Output the [x, y] coordinate of the center of the cell containing the given text.  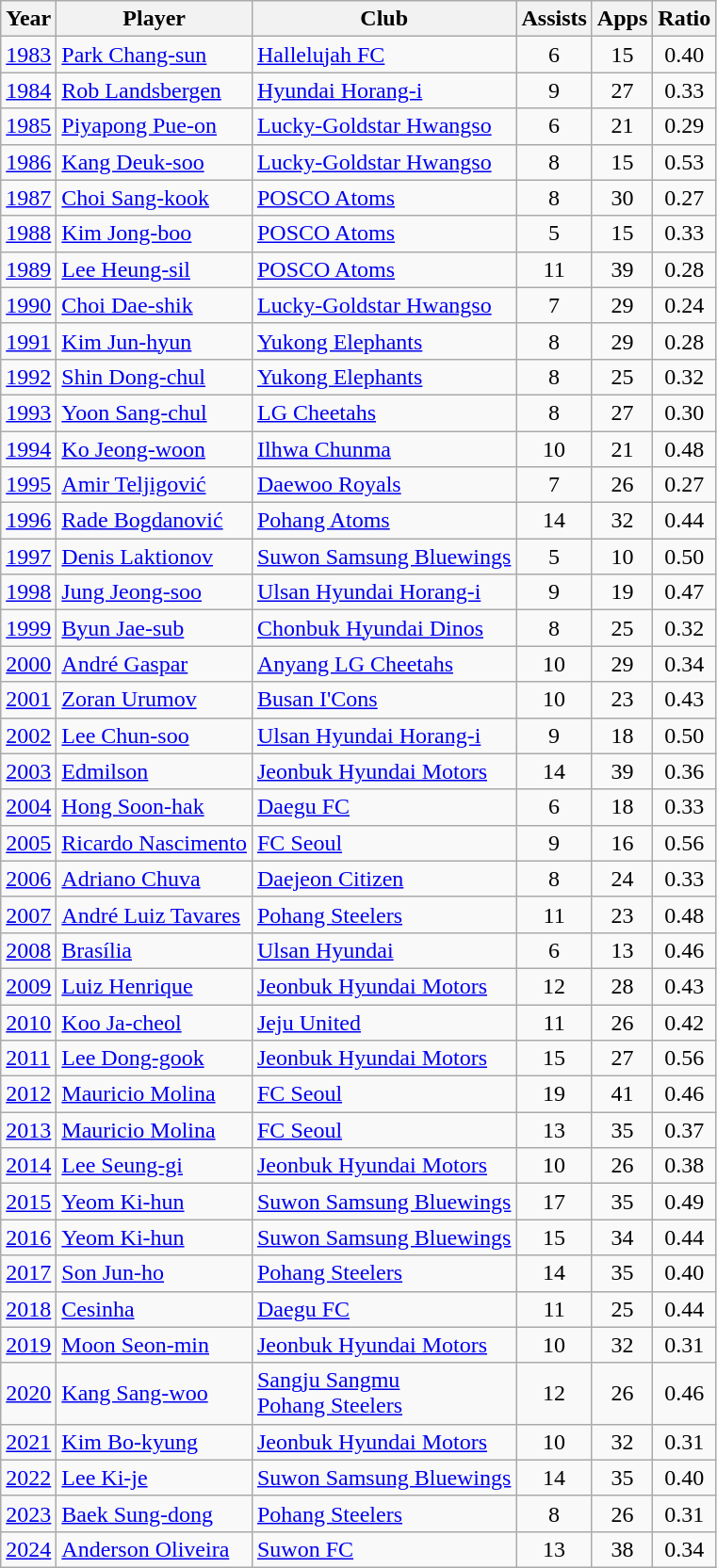
Ilhwa Chunma [383, 449]
2002 [28, 736]
0.53 [684, 162]
34 [622, 1237]
41 [622, 1094]
0.49 [684, 1202]
Kim Jun-hyun [155, 341]
30 [622, 198]
0.36 [684, 771]
Kim Bo-kyung [155, 1442]
2020 [28, 1394]
2021 [28, 1442]
2008 [28, 950]
1993 [28, 412]
2001 [28, 700]
1996 [28, 521]
Lee Ki-je [155, 1478]
2003 [28, 771]
Rob Landsbergen [155, 90]
Lee Seung-gi [155, 1166]
2024 [28, 1549]
0.47 [684, 592]
2022 [28, 1478]
1983 [28, 55]
Busan I'Cons [383, 700]
0.29 [684, 126]
Amir Teljigović [155, 485]
Koo Ja-cheol [155, 1022]
Jung Jeong-soo [155, 592]
0.30 [684, 412]
2004 [28, 807]
1987 [28, 198]
Lee Chun-soo [155, 736]
2015 [28, 1202]
1990 [28, 305]
2013 [28, 1130]
1989 [28, 269]
1998 [28, 592]
2014 [28, 1166]
Choi Sang-kook [155, 198]
André Gaspar [155, 664]
2009 [28, 986]
Year [28, 19]
Hyundai Horang-i [383, 90]
1988 [28, 234]
Player [155, 19]
Luiz Henrique [155, 986]
Anyang LG Cheetahs [383, 664]
Cesinha [155, 1309]
Lee Heung-sil [155, 269]
0.24 [684, 305]
Yoon Sang-chul [155, 412]
2017 [28, 1273]
Park Chang-sun [155, 55]
2016 [28, 1237]
Ricardo Nascimento [155, 843]
Choi Dae-shik [155, 305]
2000 [28, 664]
2018 [28, 1309]
Denis Laktionov [155, 557]
LG Cheetahs [383, 412]
1995 [28, 485]
Kim Jong-boo [155, 234]
Ulsan Hyundai [383, 950]
Apps [622, 19]
2010 [28, 1022]
Adriano Chuva [155, 879]
André Luiz Tavares [155, 914]
Baek Sung-dong [155, 1513]
Daejeon Citizen [383, 879]
2006 [28, 879]
Jeju United [383, 1022]
Kang Sang-woo [155, 1394]
Piyapong Pue-on [155, 126]
1992 [28, 377]
0.42 [684, 1022]
Rade Bogdanović [155, 521]
Moon Seon-min [155, 1345]
1986 [28, 162]
Lee Dong-gook [155, 1059]
24 [622, 879]
Club [383, 19]
1984 [28, 90]
2019 [28, 1345]
0.38 [684, 1166]
Pohang Atoms [383, 521]
1994 [28, 449]
Zoran Urumov [155, 700]
Son Jun-ho [155, 1273]
Ko Jeong-woon [155, 449]
Assists [554, 19]
17 [554, 1202]
Byun Jae-sub [155, 628]
Edmilson [155, 771]
1991 [28, 341]
Shin Dong-chul [155, 377]
Anderson Oliveira [155, 1549]
1997 [28, 557]
16 [622, 843]
1985 [28, 126]
2005 [28, 843]
2012 [28, 1094]
Ratio [684, 19]
0.37 [684, 1130]
Hong Soon-hak [155, 807]
Kang Deuk-soo [155, 162]
1999 [28, 628]
2023 [28, 1513]
Sangju SangmuPohang Steelers [383, 1394]
Suwon FC [383, 1549]
Chonbuk Hyundai Dinos [383, 628]
2011 [28, 1059]
28 [622, 986]
Daewoo Royals [383, 485]
Hallelujah FC [383, 55]
2007 [28, 914]
38 [622, 1549]
Brasília [155, 950]
